Determine the (X, Y) coordinate at the center of the cell enclosing the given text.  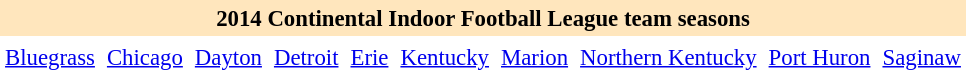
2014 Continental Indoor Football League team seasons (484, 18)
